Determine the (X, Y) coordinate at the center of the cell enclosing the given text.  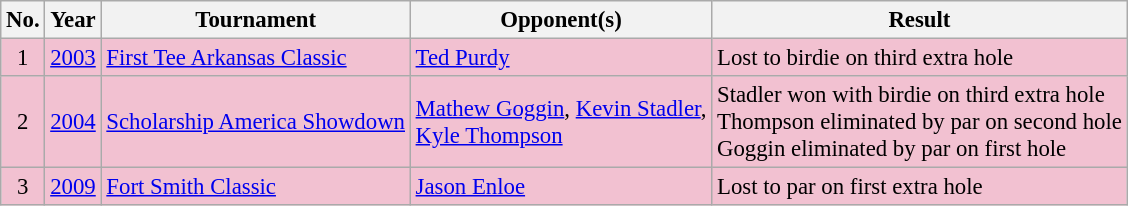
Opponent(s) (560, 20)
No. (23, 20)
Jason Enloe (560, 187)
Mathew Goggin, Kevin Stadler, Kyle Thompson (560, 122)
2009 (73, 187)
3 (23, 187)
1 (23, 58)
Ted Purdy (560, 58)
First Tee Arkansas Classic (256, 58)
2004 (73, 122)
Year (73, 20)
Stadler won with birdie on third extra holeThompson eliminated by par on second holeGoggin eliminated by par on first hole (920, 122)
Lost to birdie on third extra hole (920, 58)
2 (23, 122)
Result (920, 20)
2003 (73, 58)
Scholarship America Showdown (256, 122)
Fort Smith Classic (256, 187)
Tournament (256, 20)
Lost to par on first extra hole (920, 187)
